Detect which cell encompasses the target text, then output its [X, Y] center coordinate. 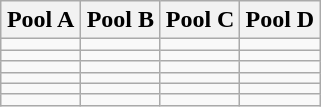
Pool A [41, 20]
Pool C [200, 20]
Pool B [120, 20]
Pool D [280, 20]
